Return (X, Y) of the center of cell containing provided text 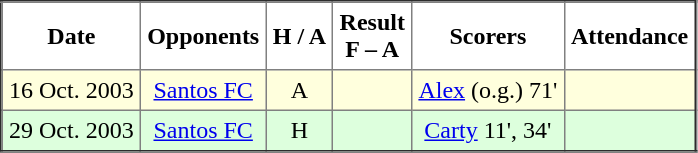
Scorers (488, 36)
Alex (o.g.) 71' (488, 90)
ResultF – A (372, 36)
Attendance (630, 36)
16 Oct. 2003 (72, 90)
A (300, 90)
Date (72, 36)
H / A (300, 36)
29 Oct. 2003 (72, 130)
Opponents (203, 36)
Carty 11', 34' (488, 130)
H (300, 130)
